For the text-containing cell, return its midpoint in [x, y] coordinate format. 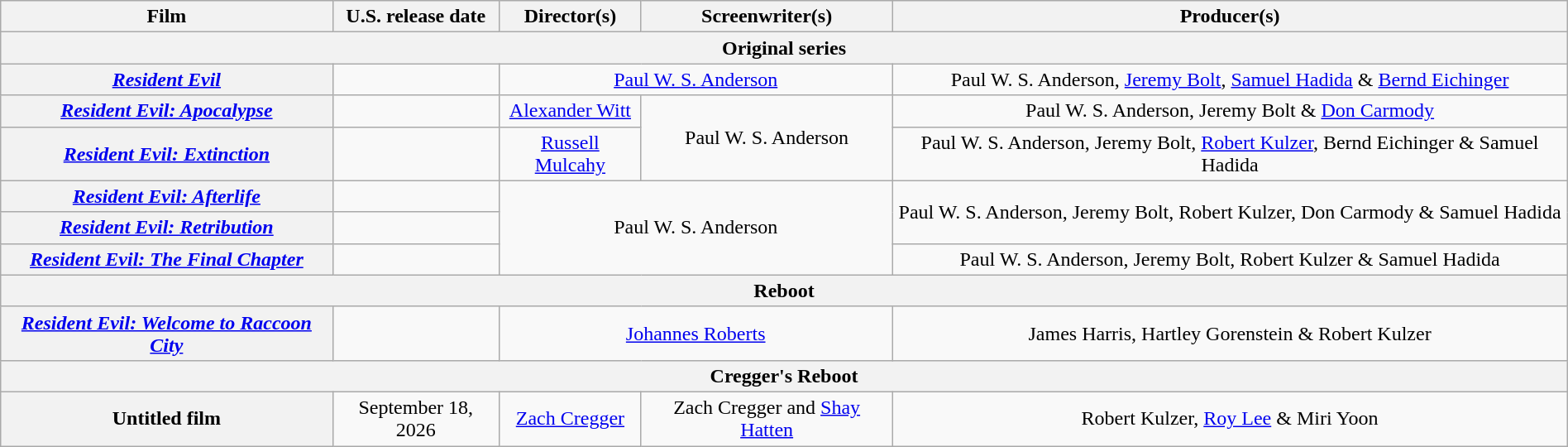
Cregger's Reboot [784, 376]
Director(s) [570, 17]
Paul W. S. Anderson, Jeremy Bolt, Robert Kulzer & Samuel Hadida [1230, 259]
Alexander Witt [570, 111]
U.S. release date [415, 17]
Untitled film [167, 419]
Paul W. S. Anderson, Jeremy Bolt, Samuel Hadida & Bernd Eichinger [1230, 79]
Zach Cregger [570, 419]
Johannes Roberts [695, 333]
Paul W. S. Anderson, Jeremy Bolt, Robert Kulzer, Don Carmody & Samuel Hadida [1230, 212]
Robert Kulzer, Roy Lee & Miri Yoon [1230, 419]
James Harris, Hartley Gorenstein & Robert Kulzer [1230, 333]
Resident Evil: Afterlife [167, 196]
Resident Evil [167, 79]
Resident Evil: The Final Chapter [167, 259]
Resident Evil: Welcome to Raccoon City [167, 333]
Paul W. S. Anderson, Jeremy Bolt & Don Carmody [1230, 111]
Original series [784, 48]
Resident Evil: Retribution [167, 228]
Screenwriter(s) [767, 17]
Resident Evil: Extinction [167, 154]
September 18, 2026 [415, 419]
Film [167, 17]
Reboot [784, 291]
Paul W. S. Anderson, Jeremy Bolt, Robert Kulzer, Bernd Eichinger & Samuel Hadida [1230, 154]
Zach Cregger and Shay Hatten [767, 419]
Russell Mulcahy [570, 154]
Resident Evil: Apocalypse [167, 111]
Producer(s) [1230, 17]
